Determine the (X, Y) coordinate at the center of the cell enclosing the given text.  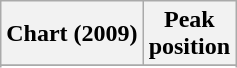
Peakposition (189, 34)
Chart (2009) (72, 34)
